Provide the (X, Y) coordinate of the cell's center where the given text is located.  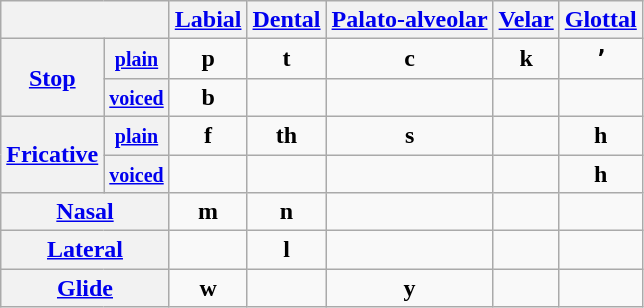
Dental (286, 20)
t (286, 59)
Palato-alveolar (410, 20)
c (410, 59)
Velar (526, 20)
n (286, 212)
s (410, 135)
Fricative (52, 154)
l (286, 250)
m (208, 212)
k (526, 59)
Labial (208, 20)
b (208, 97)
th (286, 135)
Stop (52, 78)
w (208, 288)
Glottal (600, 20)
Lateral (85, 250)
ʼ (600, 59)
p (208, 59)
Nasal (85, 212)
Glide (85, 288)
y (410, 288)
f (208, 135)
